Scan for the cell matching the given text and deliver its [X, Y] coordinate at center. 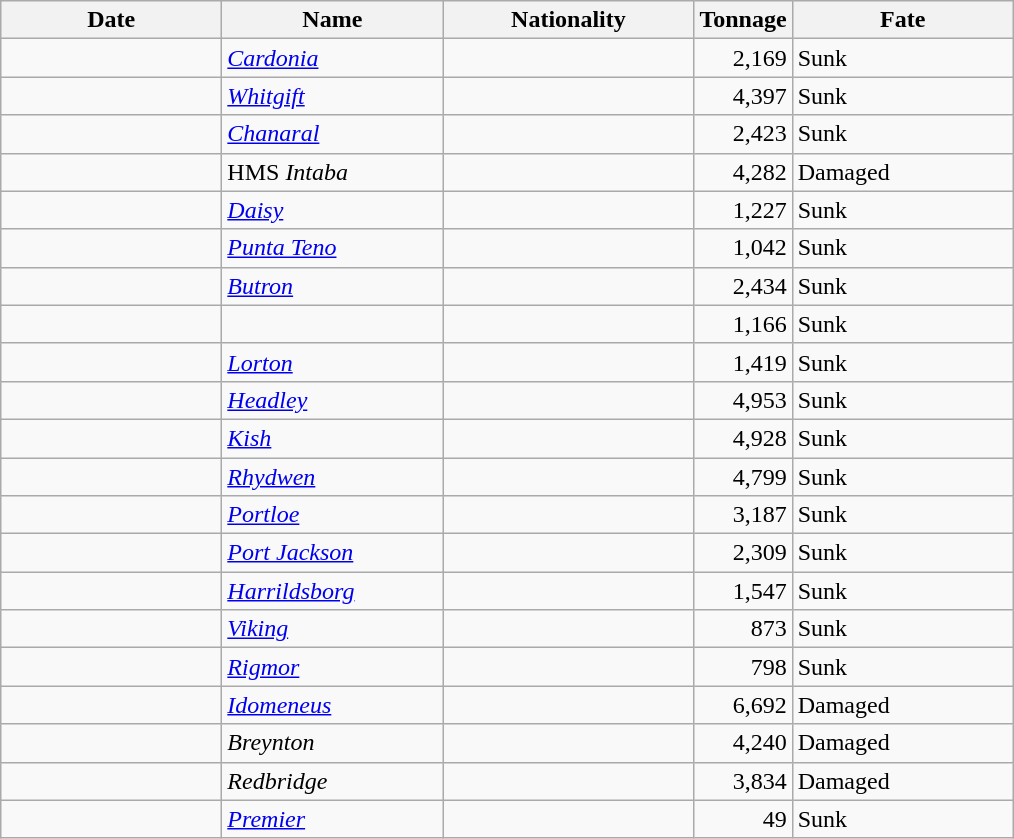
1,419 [743, 362]
Lorton [332, 362]
798 [743, 667]
Name [332, 20]
2,434 [743, 286]
Whitgift [332, 96]
Date [112, 20]
Chanaral [332, 134]
HMS Intaba [332, 172]
Idomeneus [332, 705]
2,169 [743, 58]
Cardonia [332, 58]
4,953 [743, 400]
1,042 [743, 248]
1,166 [743, 324]
873 [743, 629]
6,692 [743, 705]
Punta Teno [332, 248]
4,282 [743, 172]
Rhydwen [332, 477]
1,547 [743, 591]
Headley [332, 400]
4,928 [743, 438]
Viking [332, 629]
Premier [332, 819]
4,240 [743, 743]
Port Jackson [332, 553]
4,799 [743, 477]
Kish [332, 438]
Portloe [332, 515]
Fate [902, 20]
2,309 [743, 553]
Redbridge [332, 781]
Daisy [332, 210]
Breynton [332, 743]
1,227 [743, 210]
Nationality [568, 20]
3,834 [743, 781]
3,187 [743, 515]
49 [743, 819]
Harrildsborg [332, 591]
2,423 [743, 134]
Rigmor [332, 667]
4,397 [743, 96]
Butron [332, 286]
Tonnage [743, 20]
